For the text-containing cell, return its midpoint in [x, y] coordinate format. 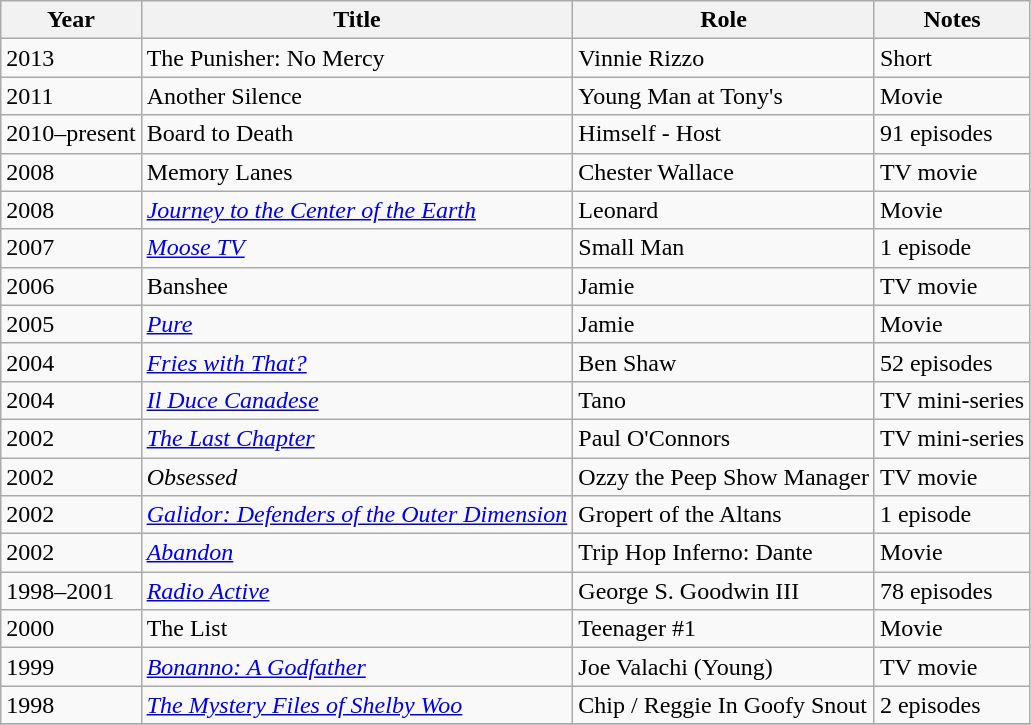
The List [357, 629]
Journey to the Center of the Earth [357, 210]
The Punisher: No Mercy [357, 58]
1998–2001 [71, 591]
2000 [71, 629]
2011 [71, 96]
Trip Hop Inferno: Dante [724, 553]
2013 [71, 58]
2005 [71, 324]
Banshee [357, 286]
Board to Death [357, 134]
78 episodes [952, 591]
Tano [724, 400]
Chester Wallace [724, 172]
1999 [71, 667]
Small Man [724, 248]
91 episodes [952, 134]
Year [71, 20]
Pure [357, 324]
Joe Valachi (Young) [724, 667]
Leonard [724, 210]
2006 [71, 286]
Paul O'Connors [724, 438]
Himself - Host [724, 134]
Another Silence [357, 96]
Abandon [357, 553]
Memory Lanes [357, 172]
2010–present [71, 134]
Radio Active [357, 591]
The Mystery Files of Shelby Woo [357, 705]
Ozzy the Peep Show Manager [724, 477]
The Last Chapter [357, 438]
Young Man at Tony's [724, 96]
Notes [952, 20]
Moose TV [357, 248]
Gropert of the Altans [724, 515]
Galidor: Defenders of the Outer Dimension [357, 515]
Ben Shaw [724, 362]
Obsessed [357, 477]
2 episodes [952, 705]
Bonanno: A Godfather [357, 667]
Vinnie Rizzo [724, 58]
Title [357, 20]
52 episodes [952, 362]
1998 [71, 705]
Role [724, 20]
Fries with That? [357, 362]
Chip / Reggie In Goofy Snout [724, 705]
George S. Goodwin III [724, 591]
Teenager #1 [724, 629]
Short [952, 58]
2007 [71, 248]
Il Duce Canadese [357, 400]
